Identify which cell holds the provided text, then report its (x, y) central coordinate. 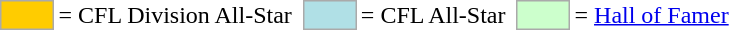
= CFL All-Star (433, 15)
= CFL Division All-Star (175, 15)
